From the cell containing the given text, extract its center point as [X, Y] coordinate. 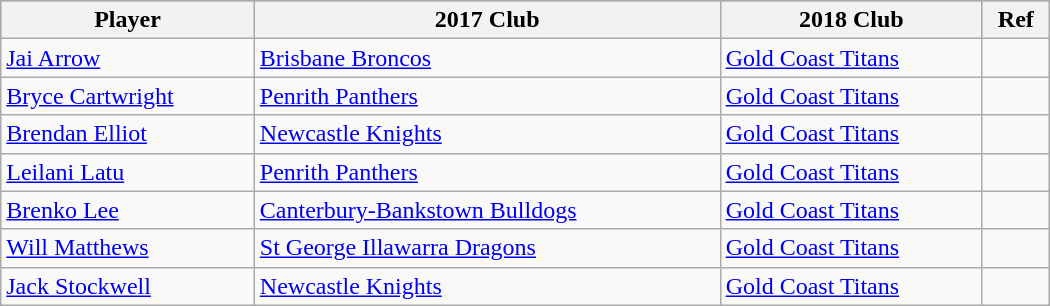
Brisbane Broncos [487, 58]
Bryce Cartwright [128, 96]
Jack Stockwell [128, 286]
St George Illawarra Dragons [487, 248]
Will Matthews [128, 248]
Player [128, 20]
Brenko Lee [128, 210]
Brendan Elliot [128, 134]
2018 Club [851, 20]
Ref [1016, 20]
Leilani Latu [128, 172]
Jai Arrow [128, 58]
2017 Club [487, 20]
Canterbury-Bankstown Bulldogs [487, 210]
